Detect which cell encompasses the target text, then output its [x, y] center coordinate. 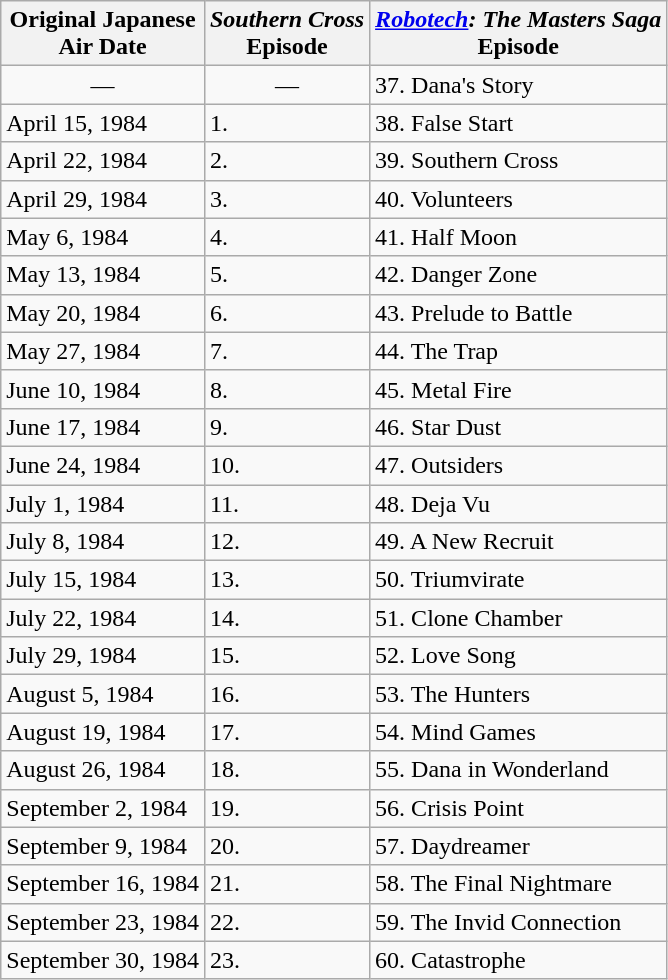
August 5, 1984 [103, 694]
1. [286, 123]
12. [286, 542]
6. [286, 313]
54. Mind Games [518, 732]
8. [286, 389]
39. Southern Cross [518, 161]
May 6, 1984 [103, 237]
August 26, 1984 [103, 770]
18. [286, 770]
April 15, 1984 [103, 123]
41. Half Moon [518, 237]
38. False Start [518, 123]
46. Star Dust [518, 427]
June 24, 1984 [103, 465]
July 1, 1984 [103, 503]
7. [286, 351]
September 9, 1984 [103, 846]
Robotech: The Masters SagaEpisode [518, 34]
9. [286, 427]
May 20, 1984 [103, 313]
August 19, 1984 [103, 732]
June 17, 1984 [103, 427]
September 23, 1984 [103, 922]
55. Dana in Wonderland [518, 770]
13. [286, 580]
58. The Final Nightmare [518, 884]
June 10, 1984 [103, 389]
Southern CrossEpisode [286, 34]
5. [286, 275]
52. Love Song [518, 656]
49. A New Recruit [518, 542]
48. Deja Vu [518, 503]
September 16, 1984 [103, 884]
September 30, 1984 [103, 960]
Original JapaneseAir Date [103, 34]
40. Volunteers [518, 199]
51. Clone Chamber [518, 618]
September 2, 1984 [103, 808]
19. [286, 808]
59. The Invid Connection [518, 922]
53. The Hunters [518, 694]
56. Crisis Point [518, 808]
May 27, 1984 [103, 351]
July 8, 1984 [103, 542]
43. Prelude to Battle [518, 313]
15. [286, 656]
45. Metal Fire [518, 389]
57. Daydreamer [518, 846]
22. [286, 922]
44. The Trap [518, 351]
3. [286, 199]
11. [286, 503]
July 15, 1984 [103, 580]
July 22, 1984 [103, 618]
10. [286, 465]
July 29, 1984 [103, 656]
42. Danger Zone [518, 275]
April 29, 1984 [103, 199]
47. Outsiders [518, 465]
14. [286, 618]
23. [286, 960]
2. [286, 161]
20. [286, 846]
May 13, 1984 [103, 275]
April 22, 1984 [103, 161]
50. Triumvirate [518, 580]
21. [286, 884]
17. [286, 732]
4. [286, 237]
16. [286, 694]
60. Catastrophe [518, 960]
37. Dana's Story [518, 85]
